Determine the (X, Y) coordinate at the center of the cell enclosing the given text.  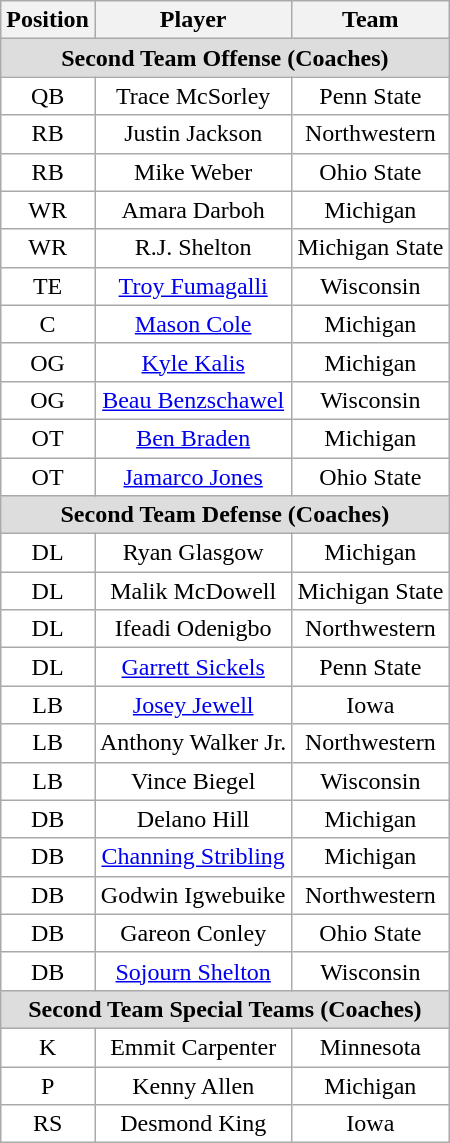
Jamarco Jones (192, 477)
Player (192, 20)
Kenny Allen (192, 1085)
C (48, 324)
Ben Braden (192, 438)
Mike Weber (192, 172)
Mason Cole (192, 324)
Minnesota (370, 1047)
Position (48, 20)
Amara Darboh (192, 210)
Delano Hill (192, 819)
Trace McSorley (192, 96)
Second Team Offense (Coaches) (225, 58)
Team (370, 20)
Gareon Conley (192, 933)
TE (48, 286)
Ifeadi Odenigbo (192, 629)
Emmit Carpenter (192, 1047)
Malik McDowell (192, 591)
RS (48, 1124)
Anthony Walker Jr. (192, 743)
Vince Biegel (192, 781)
QB (48, 96)
Kyle Kalis (192, 362)
Sojourn Shelton (192, 971)
K (48, 1047)
Desmond King (192, 1124)
Second Team Special Teams (Coaches) (225, 1009)
Channing Stribling (192, 857)
Godwin Igwebuike (192, 895)
Second Team Defense (Coaches) (225, 515)
P (48, 1085)
Garrett Sickels (192, 667)
Beau Benzschawel (192, 400)
Troy Fumagalli (192, 286)
R.J. Shelton (192, 248)
Ryan Glasgow (192, 553)
Josey Jewell (192, 705)
Justin Jackson (192, 134)
